Pinpoint the cell where the given text exists, returning its [X, Y] midpoint coordinate. 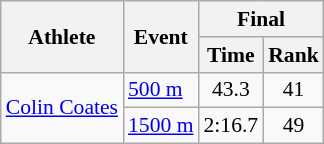
1500 m [160, 126]
49 [294, 126]
500 m [160, 90]
41 [294, 90]
Time [230, 55]
Event [160, 36]
Final [260, 19]
Colin Coates [62, 108]
Athlete [62, 36]
2:16.7 [230, 126]
43.3 [230, 90]
Rank [294, 55]
